Identify which cell holds the provided text, then report its [x, y] central coordinate. 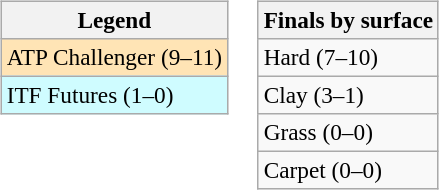
Grass (0–0) [348, 133]
Legend [114, 20]
Finals by surface [348, 20]
ITF Futures (1–0) [114, 95]
Hard (7–10) [348, 57]
Clay (3–1) [348, 95]
Carpet (0–0) [348, 171]
ATP Challenger (9–11) [114, 57]
